Extract the (X, Y) coordinate from the center of the cell holding the provided text.  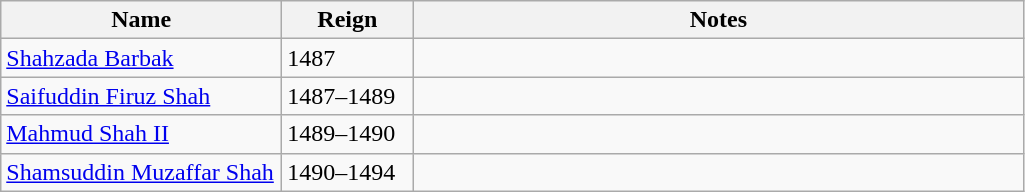
Mahmud Shah II (142, 134)
1487 (348, 58)
Notes (718, 20)
1487–1489 (348, 96)
Shamsuddin Muzaffar Shah (142, 172)
1490–1494 (348, 172)
Saifuddin Firuz Shah (142, 96)
1489–1490 (348, 134)
Name (142, 20)
Shahzada Barbak (142, 58)
Reign (348, 20)
